Extract the (X, Y) coordinate from the center of the cell holding the provided text.  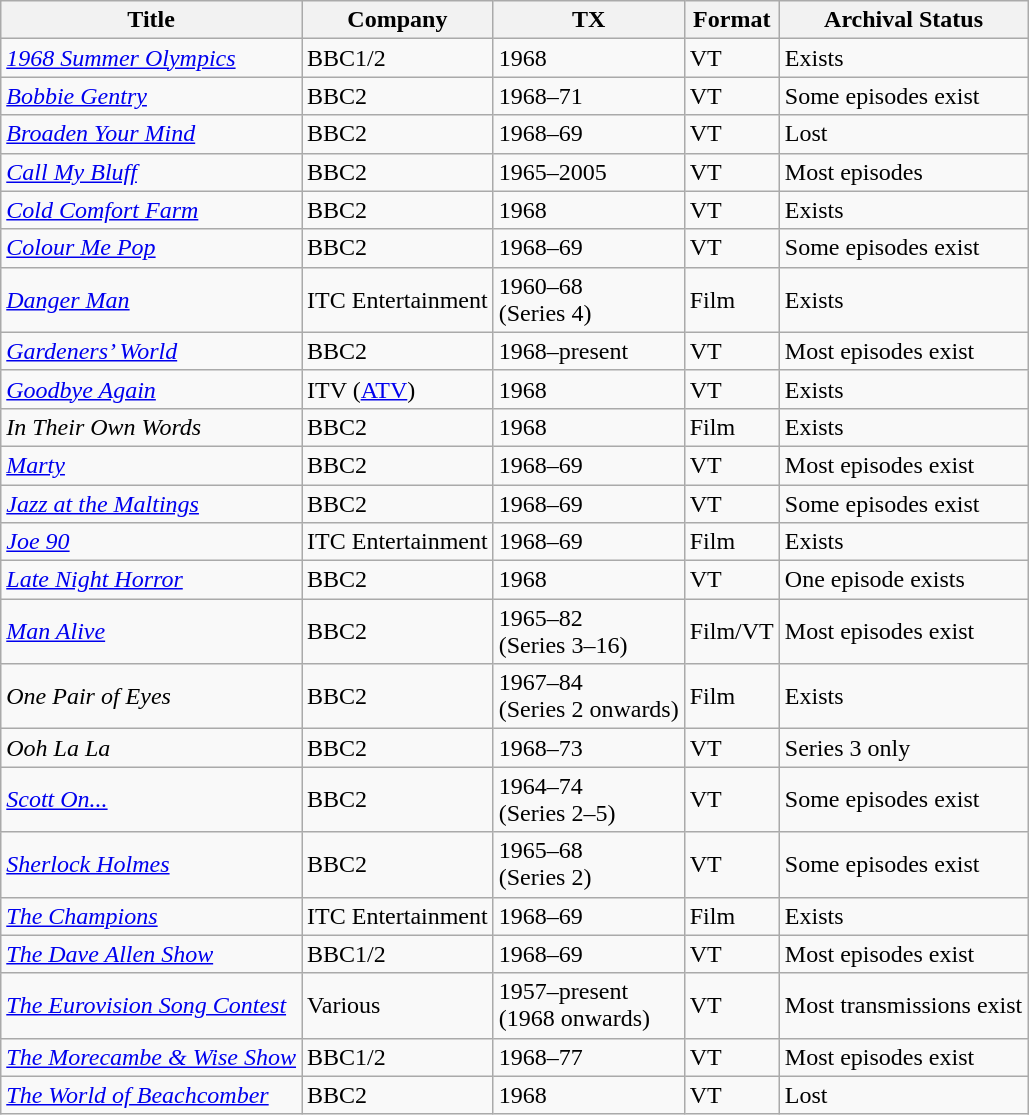
Call My Bluff (152, 172)
The Dave Allen Show (152, 954)
Film/VT (732, 632)
Various (398, 1006)
Title (152, 20)
The Eurovision Song Contest (152, 1006)
1968–71 (588, 96)
Late Night Horror (152, 580)
1967–84(Series 2 onwards) (588, 696)
In Their Own Words (152, 427)
Broaden Your Mind (152, 134)
1957–present(1968 onwards) (588, 1006)
1965–2005 (588, 172)
Bobbie Gentry (152, 96)
Man Alive (152, 632)
Most episodes (903, 172)
Marty (152, 465)
Jazz at the Maltings (152, 503)
Gardeners’ World (152, 351)
The Morecambe & Wise Show (152, 1057)
Danger Man (152, 300)
One Pair of Eyes (152, 696)
Format (732, 20)
1968–77 (588, 1057)
1964–74(Series 2–5) (588, 800)
Joe 90 (152, 542)
1965–68(Series 2) (588, 864)
Scott On... (152, 800)
Series 3 only (903, 748)
The World of Beachcomber (152, 1095)
ITV (ATV) (398, 389)
The Champions (152, 916)
Ooh La La (152, 748)
Colour Me Pop (152, 248)
Company (398, 20)
TX (588, 20)
Archival Status (903, 20)
Cold Comfort Farm (152, 210)
1968–73 (588, 748)
One episode exists (903, 580)
1960–68(Series 4) (588, 300)
1968–present (588, 351)
1965–82(Series 3–16) (588, 632)
Goodbye Again (152, 389)
1968 Summer Olympics (152, 58)
Sherlock Holmes (152, 864)
Most transmissions exist (903, 1006)
